Locate the cell with the specified text and output its (x, y) center coordinate. 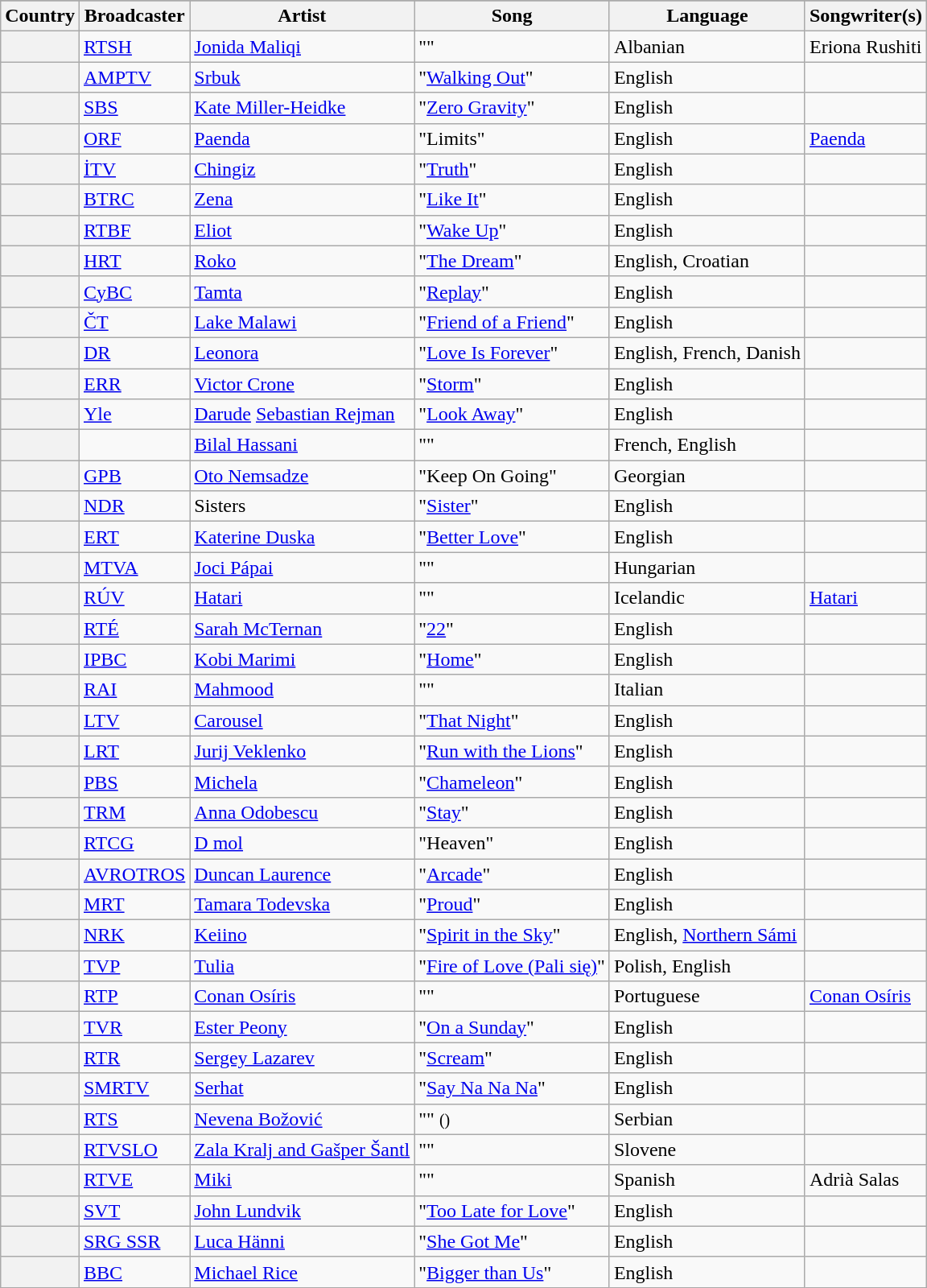
"Too Late for Love" (512, 1211)
MTVA (134, 568)
Srbuk (303, 77)
Language (707, 16)
Jurij Veklenko (303, 751)
Kobi Marimi (303, 659)
Michael Rice (303, 1272)
"Bigger than Us" (512, 1272)
"Home" (512, 659)
Sergey Lazarev (303, 1058)
MRT (134, 905)
Eliot (303, 230)
Tulia (303, 966)
"Heaven" (512, 843)
TRM (134, 812)
Country (40, 16)
Mahmood (303, 690)
Duncan Laurence (303, 873)
Broadcaster (134, 16)
"Arcade" (512, 873)
LTV (134, 720)
Spanish (707, 1180)
Zala Kralj and Gašper Šantl (303, 1150)
Tamara Todevska (303, 905)
"Look Away" (512, 415)
Song (512, 16)
John Lundvik (303, 1211)
AVROTROS (134, 873)
RTSH (134, 47)
Leonora (303, 353)
"That Night" (512, 720)
RTVSLO (134, 1150)
RTCG (134, 843)
Portuguese (707, 997)
HRT (134, 261)
"Walking Out" (512, 77)
Nevena Božović (303, 1119)
LRT (134, 751)
TVR (134, 1027)
"Limits" (512, 138)
Icelandic (707, 598)
AMPTV (134, 77)
TVP (134, 966)
RAI (134, 690)
Darude Sebastian Rejman (303, 415)
İTV (134, 169)
"On a Sunday" (512, 1027)
ERT (134, 537)
"She Got Me" (512, 1241)
Jonida Maliqi (303, 47)
Sisters (303, 506)
"The Dream" (512, 261)
Chingiz (303, 169)
Kate Miller-Heidke (303, 108)
PBS (134, 782)
Yle (134, 415)
Bilal Hassani (303, 445)
"Wake Up" (512, 230)
RTVE (134, 1180)
"Sister" (512, 506)
Adrià Salas (866, 1180)
Miki (303, 1180)
Anna Odobescu (303, 812)
SVT (134, 1211)
BTRC (134, 200)
"Zero Gravity" (512, 108)
Katerine Duska (303, 537)
"Better Love" (512, 537)
Serhat (303, 1088)
Artist (303, 16)
"" () (512, 1119)
"Fire of Love (Pali się)" (512, 966)
Slovene (707, 1150)
SBS (134, 108)
Georgian (707, 476)
"Love Is Forever" (512, 353)
"Chameleon" (512, 782)
Victor Crone (303, 384)
"Proud" (512, 905)
D mol (303, 843)
NDR (134, 506)
English, Croatian (707, 261)
CyBC (134, 291)
Hungarian (707, 568)
"Run with the Lions" (512, 751)
"Friend of a Friend" (512, 322)
"22" (512, 629)
GPB (134, 476)
"Say Na Na Na" (512, 1088)
Ester Peony (303, 1027)
"Scream" (512, 1058)
NRK (134, 935)
RTP (134, 997)
RTR (134, 1058)
Lake Malawi (303, 322)
English, Northern Sámi (707, 935)
RTS (134, 1119)
"Like It" (512, 200)
DR (134, 353)
English, French, Danish (707, 353)
RTBF (134, 230)
ORF (134, 138)
Italian (707, 690)
RÚV (134, 598)
Tamta (303, 291)
French, English (707, 445)
SMRTV (134, 1088)
"Spirit in the Sky" (512, 935)
BBC (134, 1272)
"Storm" (512, 384)
Carousel (303, 720)
Serbian (707, 1119)
ERR (134, 384)
"Truth" (512, 169)
Polish, English (707, 966)
"Stay" (512, 812)
SRG SSR (134, 1241)
Roko (303, 261)
Albanian (707, 47)
Michela (303, 782)
"Replay" (512, 291)
Eriona Rushiti (866, 47)
"Keep On Going" (512, 476)
ČT (134, 322)
RTÉ (134, 629)
Songwriter(s) (866, 16)
Keiino (303, 935)
IPBC (134, 659)
Joci Pápai (303, 568)
Luca Hänni (303, 1241)
Sarah McTernan (303, 629)
Oto Nemsadze (303, 476)
Zena (303, 200)
